Output the (x, y) coordinate of the center of the cell containing the given text.  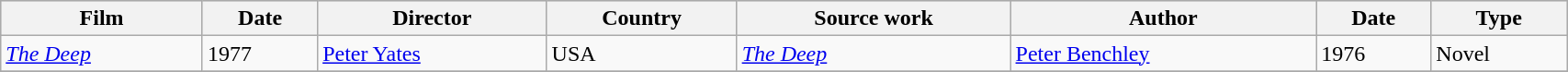
Peter Benchley (1163, 54)
Film (102, 18)
USA (641, 54)
Author (1163, 18)
Peter Yates (432, 54)
Novel (1499, 54)
Country (641, 18)
Source work (874, 18)
Type (1499, 18)
1977 (259, 54)
1976 (1374, 54)
Director (432, 18)
